Output the (x, y) coordinate of the center of the cell containing the given text.  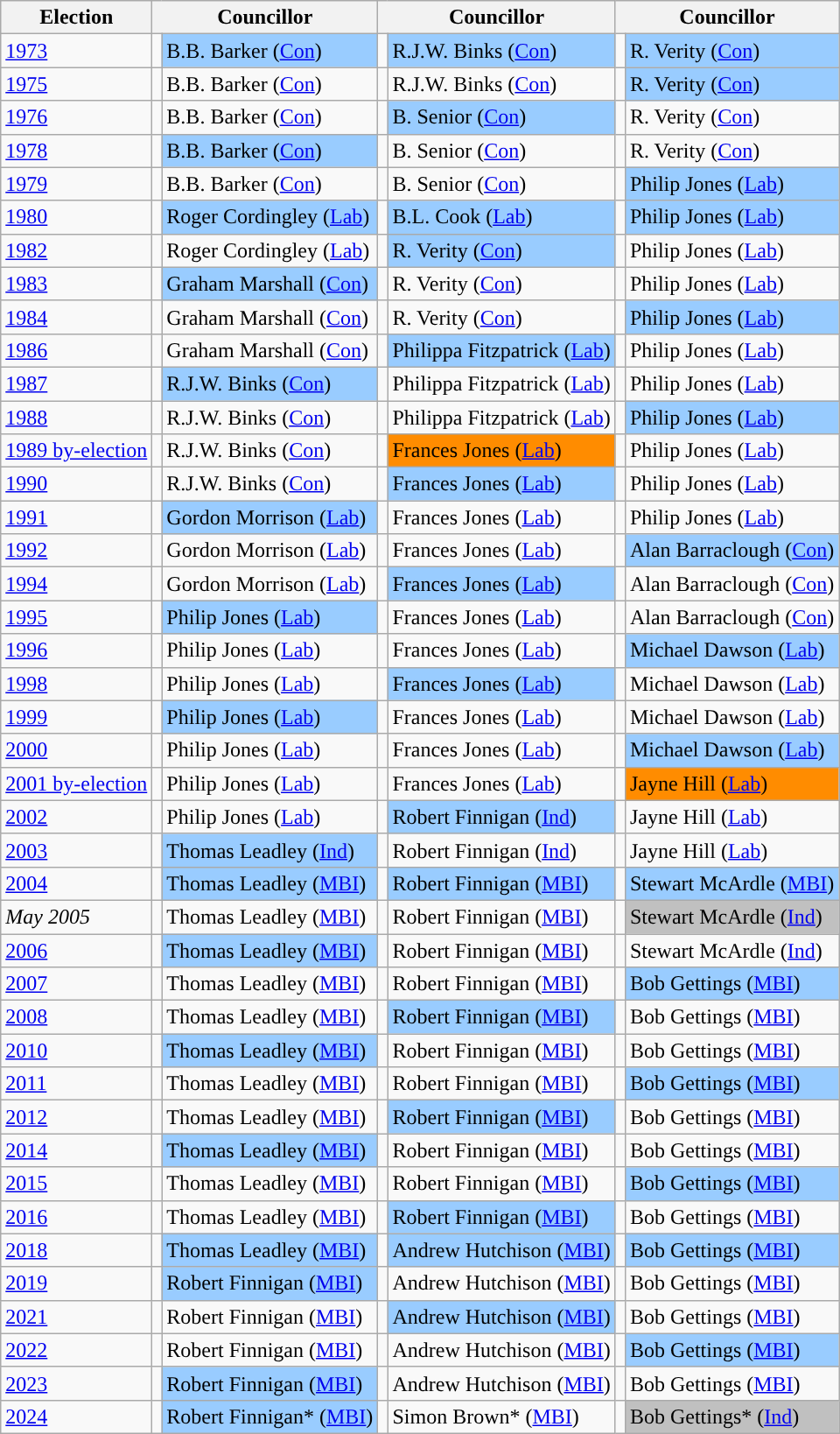
1979 (77, 184)
1982 (77, 250)
2022 (77, 1350)
Bob Gettings* (Ind) (731, 1416)
2007 (77, 984)
2012 (77, 1117)
2002 (77, 817)
2014 (77, 1150)
2011 (77, 1084)
2019 (77, 1283)
Stewart McArdle (MBI) (731, 883)
Simon Brown* (MBI) (501, 1416)
1988 (77, 418)
1991 (77, 517)
2001 by-election (77, 784)
Thomas Leadley (Ind) (269, 850)
Election (77, 18)
2000 (77, 750)
1975 (77, 84)
2003 (77, 850)
2016 (77, 1217)
1989 by-election (77, 451)
1990 (77, 484)
May 2005 (77, 917)
1998 (77, 684)
1986 (77, 350)
1994 (77, 584)
2024 (77, 1416)
1996 (77, 650)
1995 (77, 617)
2008 (77, 1017)
Robert Finnigan* (MBI) (269, 1416)
1978 (77, 151)
2010 (77, 1051)
1999 (77, 717)
1992 (77, 551)
1973 (77, 51)
2015 (77, 1184)
2018 (77, 1250)
B.L. Cook (Lab) (501, 217)
2023 (77, 1383)
1976 (77, 117)
2006 (77, 950)
1984 (77, 317)
1983 (77, 284)
2004 (77, 883)
2021 (77, 1317)
1987 (77, 383)
1980 (77, 217)
